Extract the [x, y] coordinate from the center of the cell holding the provided text.  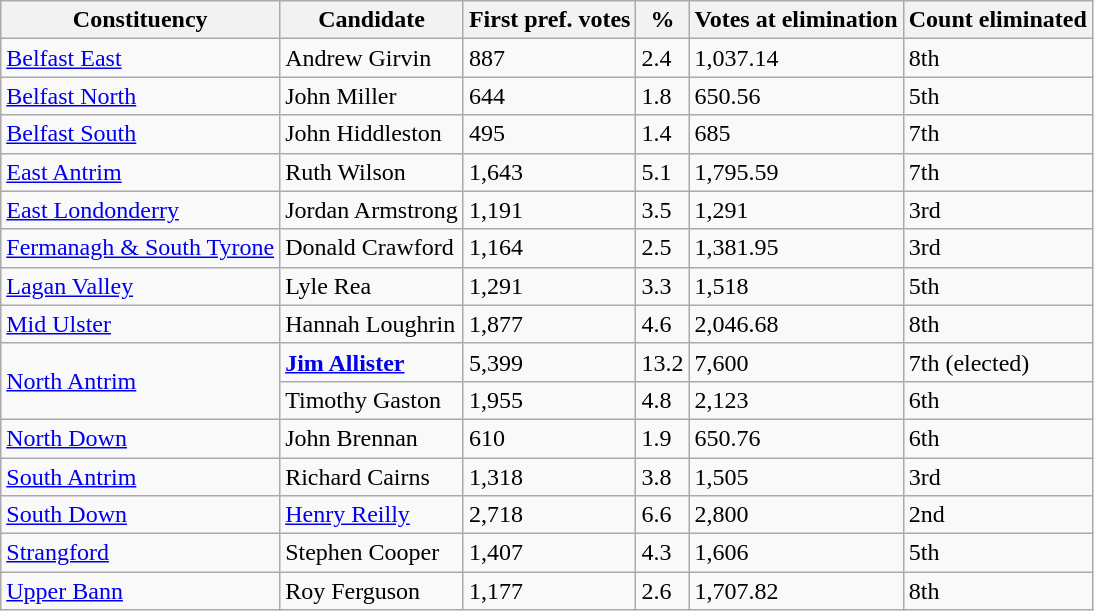
650.76 [796, 438]
Lagan Valley [140, 286]
2,718 [550, 515]
Timothy Gaston [372, 400]
7th (elected) [998, 362]
6.6 [662, 515]
Roy Ferguson [372, 591]
887 [550, 58]
% [662, 20]
1,643 [550, 172]
Votes at elimination [796, 20]
650.56 [796, 96]
7,600 [796, 362]
Jim Allister [372, 362]
2,800 [796, 515]
1,191 [550, 210]
1.9 [662, 438]
1,877 [550, 324]
Candidate [372, 20]
Jordan Armstrong [372, 210]
South Antrim [140, 477]
East Londonderry [140, 210]
1.8 [662, 96]
Donald Crawford [372, 248]
Upper Bann [140, 591]
Mid Ulster [140, 324]
1,177 [550, 591]
1,318 [550, 477]
685 [796, 134]
3.3 [662, 286]
Stephen Cooper [372, 553]
Belfast South [140, 134]
4.8 [662, 400]
3.8 [662, 477]
Count eliminated [998, 20]
South Down [140, 515]
1,707.82 [796, 591]
1,407 [550, 553]
Hannah Loughrin [372, 324]
5,399 [550, 362]
3.5 [662, 210]
610 [550, 438]
1,518 [796, 286]
East Antrim [140, 172]
Richard Cairns [372, 477]
John Hiddleston [372, 134]
Strangford [140, 553]
Lyle Rea [372, 286]
John Brennan [372, 438]
4.6 [662, 324]
1,381.95 [796, 248]
Henry Reilly [372, 515]
2,046.68 [796, 324]
1,037.14 [796, 58]
Constituency [140, 20]
1,606 [796, 553]
4.3 [662, 553]
First pref. votes [550, 20]
2.5 [662, 248]
Belfast East [140, 58]
North Antrim [140, 381]
2nd [998, 515]
John Miller [372, 96]
2.6 [662, 591]
1.4 [662, 134]
Andrew Girvin [372, 58]
1,955 [550, 400]
Ruth Wilson [372, 172]
13.2 [662, 362]
Fermanagh & South Tyrone [140, 248]
1,164 [550, 248]
5.1 [662, 172]
2.4 [662, 58]
1,505 [796, 477]
495 [550, 134]
2,123 [796, 400]
644 [550, 96]
North Down [140, 438]
Belfast North [140, 96]
1,795.59 [796, 172]
